From the cell containing the given text, extract its center point as [X, Y] coordinate. 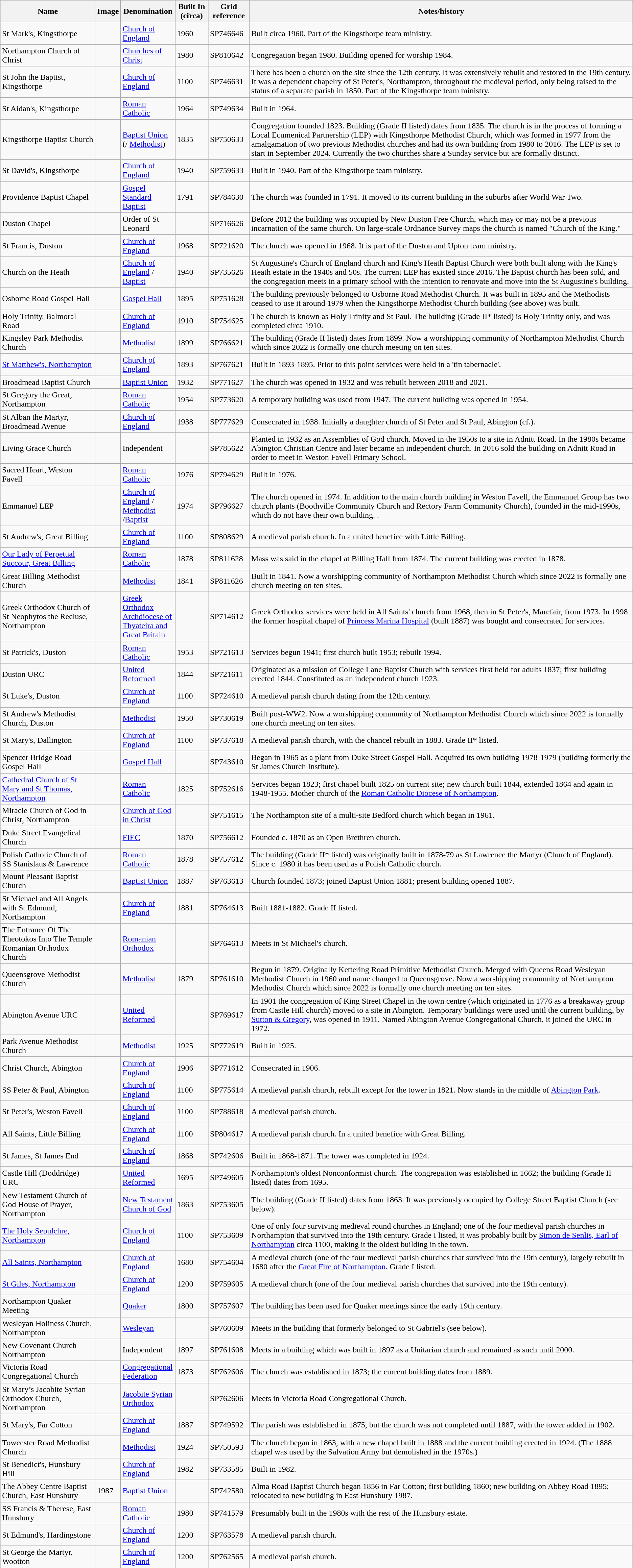
SP746646 [229, 33]
Abington Avenue URC [48, 1014]
SP721611 [229, 674]
St George the Martyr, Wootton [48, 1557]
Polish Catholic Church of SS Stanislaus & Lawrence [48, 859]
Duston URC [48, 674]
Greek Orthodox Church of St Neophytos the Recluse, Northampton [48, 616]
Presumably built in the 1980s with the rest of the Hunsbury estate. [441, 1513]
Miracle Church of God in Christ, Northampton [48, 815]
Meets in the building that formerly belonged to St Gabriel's (see below). [441, 1328]
1982 [192, 1469]
Built in 1893-1895. Prior to this point services were held in a 'tin tabernacle'. [441, 365]
St Alban the Martyr, Broadmead Avenue [48, 422]
St Benedict's, Hunsbury Hill [48, 1469]
The Holy Sepulchre, Northampton [48, 1235]
1800 [192, 1306]
Holy Trinity, Balmoral Road [48, 320]
St Peter's, Weston Favell [48, 1112]
Queensgrove Methodist Church [48, 979]
Churches of Christ [148, 55]
A medieval parish church, rebuilt except for the tower in 1821. Now stands in the middle of Abington Park. [441, 1089]
Duke Street Evangelical Church [48, 837]
SP759605 [229, 1284]
St Matthew's, Northampton [48, 365]
Emmanuel LEP [48, 506]
1897 [192, 1350]
Cathedral Church of St Mary and St Thomas, Northampton [48, 789]
Broadmead Baptist Church [48, 382]
Towcester Road Methodist Church [48, 1447]
1695 [192, 1178]
1924 [192, 1447]
Built In (circa) [192, 11]
Built circa 1960. Part of the Kingsthorpe team ministry. [441, 33]
Sacred Heart, Weston Favell [48, 474]
1976 [192, 474]
1791 [192, 197]
SS Peter & Paul, Abington [48, 1089]
Kingsley Park Methodist Church [48, 343]
The parish was established in 1875, but the church was not completed until 1887, with the tower added in 1902. [441, 1425]
SP784630 [229, 197]
Built in 1868-1871. The tower was completed in 1924. [441, 1156]
Kingsthorpe Baptist Church [48, 139]
FIEC [148, 837]
SP749605 [229, 1178]
SP788618 [229, 1112]
1925 [192, 1046]
St John the Baptist, Kingsthorpe [48, 82]
1964 [192, 108]
Mass was said in the chapel at Billing Hall from 1874. The current building was erected in 1878. [441, 559]
1932 [192, 382]
1953 [192, 652]
SP785622 [229, 448]
SP796627 [229, 506]
SP810642 [229, 55]
1879 [192, 979]
Gospel Standard Baptist [148, 197]
Services begun 1941; first church built 1953; rebuilt 1994. [441, 652]
SP749634 [229, 108]
SP746631 [229, 82]
SP761608 [229, 1350]
SP742606 [229, 1156]
Consecrated in 1938. Initially a daughter church of St Peter and St Paul, Abington (cf.). [441, 422]
Founded c. 1870 as an Open Brethren church. [441, 837]
SP757612 [229, 859]
1974 [192, 506]
Church on the Heath [48, 272]
1960 [192, 33]
St Patrick's, Duston [48, 652]
Great Billing Methodist Church [48, 581]
The church is known as Holy Trinity and St Paul. The building (Grade II* listed) is Holy Trinity only, and was completed circa 1910. [441, 320]
St James, St James End [48, 1156]
SP754604 [229, 1262]
Built in 1925. [441, 1046]
SP808629 [229, 537]
St David's, Kingsthorpe [48, 170]
SP735626 [229, 272]
1895 [192, 299]
Christ Church, Abington [48, 1068]
1899 [192, 343]
SP752616 [229, 789]
The building has been used for Quaker meetings since the early 19th century. [441, 1306]
Notes/history [441, 11]
SP763578 [229, 1535]
1835 [192, 139]
The Entrance Of The Theotokos Into The Temple Romanian Orthodox Church [48, 944]
1868 [192, 1156]
SP771627 [229, 382]
SP721613 [229, 652]
Church of God in Christ [148, 815]
SP811626 [229, 581]
SP724610 [229, 696]
Northampton's oldest Nonconformist church. The congregation was established in 1662; the building (Grade II listed) dates from 1695. [441, 1178]
Built in 1940. Part of the Kingsthorpe team ministry. [441, 170]
Meets in a building which was built in 1897 as a Unitarian church and remained as such until 2000. [441, 1350]
A medieval parish church, with the chancel rebuilt in 1883. Grade II* listed. [441, 740]
Jacobite Syrian Orthodox [148, 1398]
1910 [192, 320]
1870 [192, 837]
Mount Pleasant Baptist Church [48, 881]
Greek Orthodox Archdiocese of Thyateira and Great Britain [148, 616]
1987 [108, 1491]
Church of England / Methodist /Baptist [148, 506]
A medieval church (one of the four medieval parish churches that survived into the 19th century). [441, 1284]
Name [48, 11]
Northampton Church of Christ [48, 55]
SS Francis & Therese, East Hunsbury [48, 1513]
Romanian Orthodox [148, 944]
The Northampton site of a multi-site Bedford church which began in 1961. [441, 815]
SP743610 [229, 762]
1680 [192, 1262]
SP751628 [229, 299]
SP741579 [229, 1513]
Began in 1965 as a plant from Duke Street Gospel Hall. Acquired its own building 1978-1979 (building formerly the St James Church Institute). [441, 762]
Osborne Road Gospel Hall [48, 299]
SP749592 [229, 1425]
Built in 1976. [441, 474]
St Michael and All Angels with St Edmund, Northampton [48, 908]
SP775614 [229, 1089]
SP759633 [229, 170]
SP750633 [229, 139]
Spencer Bridge Road Gospel Hall [48, 762]
1950 [192, 718]
St Aidan's, Kingsthorpe [48, 108]
St Luke's, Duston [48, 696]
SP766621 [229, 343]
SP730619 [229, 718]
Church founded 1873; joined Baptist Union 1881; present building opened 1887. [441, 881]
SP750593 [229, 1447]
SP753605 [229, 1204]
SP733585 [229, 1469]
SP760609 [229, 1328]
Meets in Victoria Road Congregational Church. [441, 1398]
All Saints, Northampton [48, 1262]
Built 1881-1882. Grade II listed. [441, 908]
1968 [192, 245]
Duston Chapel [48, 224]
Church of England / Baptist [148, 272]
Castle Hill (Doddridge) URC [48, 1178]
1841 [192, 581]
Northampton Quaker Meeting [48, 1306]
The church was opened in 1932 and was rebuilt between 2018 and 2021. [441, 382]
Built in 1841. Now a worshipping community of Northampton Methodist Church which since 2022 is formally one church meeting on ten sites. [441, 581]
Congregational Federation [148, 1372]
Image [108, 11]
The church was established in 1873; the current building dates from 1889. [441, 1372]
Baptist Union (/ Methodist) [148, 139]
A medieval parish church. In a united benefice with Little Billing. [441, 537]
A temporary building was used from 1947. The current building was opened in 1954. [441, 399]
Grid reference [229, 11]
1825 [192, 789]
SP772619 [229, 1046]
Built in 1964. [441, 108]
New Testament Church of God [148, 1204]
St Gregory the Great, Northampton [48, 399]
SP811628 [229, 559]
Our Lady of Perpetual Succour, Great Billing [48, 559]
1938 [192, 422]
SP777629 [229, 422]
St Francis, Duston [48, 245]
1881 [192, 908]
The church was founded in 1791. It moved to its current building in the suburbs after World War Two. [441, 197]
SP721620 [229, 245]
Wesleyan [148, 1328]
SP767621 [229, 365]
Park Avenue Methodist Church [48, 1046]
1954 [192, 399]
St Mary's, Far Cotton [48, 1425]
1863 [192, 1204]
St Mark's, Kingsthorpe [48, 33]
Providence Baptist Chapel [48, 197]
St Andrew's Methodist Church, Duston [48, 718]
St Edmund's, Hardingstone [48, 1535]
SP771612 [229, 1068]
Order of St Leonard [148, 224]
SP757607 [229, 1306]
The building (Grade II listed) dates from 1863. It was previously occupied by College Street Baptist Church (see below). [441, 1204]
A medieval parish church. In a united benefice with Great Billing. [441, 1133]
1844 [192, 674]
St Mary’s Jacobite Syrian Orthodox Church, Northampton [48, 1398]
SP737618 [229, 740]
Denomination [148, 11]
Congregation began 1980. Building opened for worship 1984. [441, 55]
New Testament Church of God House of Prayer, Northampton [48, 1204]
1873 [192, 1372]
Living Grace Church [48, 448]
Victoria Road Congregational Church [48, 1372]
Wesleyan Holiness Church, Northampton [48, 1328]
Meets in St Michael's church. [441, 944]
St Giles, Northampton [48, 1284]
St Mary's, Dallington [48, 740]
Built post-WW2. Now a worshipping community of Northampton Methodist Church which since 2022 is formally one church meeting on ten sites. [441, 718]
SP804617 [229, 1133]
SP763613 [229, 881]
SP762565 [229, 1557]
SP773620 [229, 399]
SP742580 [229, 1491]
All Saints, Little Billing [48, 1133]
SP716626 [229, 224]
St Andrew's, Great Billing [48, 537]
Built in 1982. [441, 1469]
SP754625 [229, 320]
SP761610 [229, 979]
SP751615 [229, 815]
1906 [192, 1068]
SP714612 [229, 616]
SP753609 [229, 1235]
SP794629 [229, 474]
A medieval parish church dating from the 12th century. [441, 696]
New Covenant Church Northampton [48, 1350]
Quaker [148, 1306]
Consecrated in 1906. [441, 1068]
1893 [192, 365]
The Abbey Centre Baptist Church, East Hunsbury [48, 1491]
The church was opened in 1968. It is part of the Duston and Upton team ministry. [441, 245]
SP756612 [229, 837]
SP769617 [229, 1014]
